Scan for the cell matching the given text and deliver its (x, y) coordinate at center. 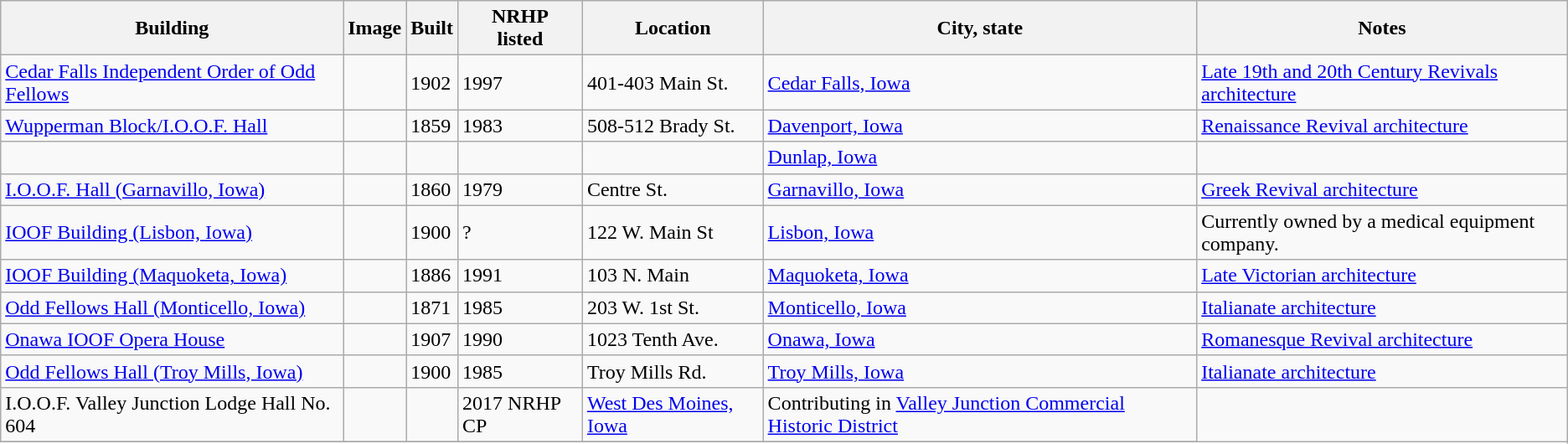
203 W. 1st St. (673, 307)
1859 (432, 126)
NRHPlisted (521, 28)
1983 (521, 126)
I.O.O.F. Hall (Garnavillo, Iowa) (173, 189)
122 W. Main St (673, 233)
Monticello, Iowa (980, 307)
West Des Moines, Iowa (673, 414)
Late Victorian architecture (1382, 276)
I.O.O.F. Valley Junction Lodge Hall No. 604 (173, 414)
IOOF Building (Maquoketa, Iowa) (173, 276)
Odd Fellows Hall (Troy Mills, Iowa) (173, 371)
508-512 Brady St. (673, 126)
Davenport, Iowa (980, 126)
Troy Mills Rd. (673, 371)
1991 (521, 276)
1023 Tenth Ave. (673, 339)
Odd Fellows Hall (Monticello, Iowa) (173, 307)
IOOF Building (Lisbon, Iowa) (173, 233)
1979 (521, 189)
1886 (432, 276)
Onawa, Iowa (980, 339)
City, state (980, 28)
Cedar Falls Independent Order of Odd Fellows (173, 82)
Garnavillo, Iowa (980, 189)
Currently owned by a medical equipment company. (1382, 233)
Renaissance Revival architecture (1382, 126)
Building (173, 28)
1860 (432, 189)
? (521, 233)
Image (375, 28)
Location (673, 28)
Onawa IOOF Opera House (173, 339)
Cedar Falls, Iowa (980, 82)
1907 (432, 339)
2017 NRHP CP (521, 414)
Wupperman Block/I.O.O.F. Hall (173, 126)
Built (432, 28)
Maquoketa, Iowa (980, 276)
Troy Mills, Iowa (980, 371)
Centre St. (673, 189)
Late 19th and 20th Century Revivals architecture (1382, 82)
Dunlap, Iowa (980, 157)
Notes (1382, 28)
Lisbon, Iowa (980, 233)
Contributing in Valley Junction Commercial Historic District (980, 414)
Greek Revival architecture (1382, 189)
401-403 Main St. (673, 82)
1871 (432, 307)
Romanesque Revival architecture (1382, 339)
1990 (521, 339)
1902 (432, 82)
1997 (521, 82)
103 N. Main (673, 276)
